Search for the cell housing the specified text and yield its (x, y) center coordinate. 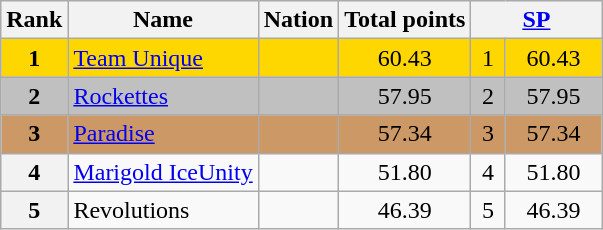
Revolutions (163, 210)
Team Unique (163, 58)
SP (536, 20)
Paradise (163, 134)
Nation (298, 20)
Total points (405, 20)
Name (163, 20)
Rockettes (163, 96)
Marigold IceUnity (163, 172)
Rank (34, 20)
